Provide the [X, Y] coordinate of the cell's center where the given text is located.  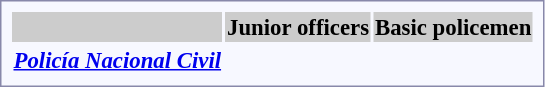
Junior officers [298, 27]
Basic policemen [454, 27]
Policía Nacional Civil [118, 60]
